For the text-containing cell, return its midpoint in [x, y] coordinate format. 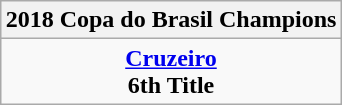
Cruzeiro6th Title [171, 72]
2018 Copa do Brasil Champions [171, 20]
